Pinpoint the cell where the given text exists, returning its (x, y) midpoint coordinate. 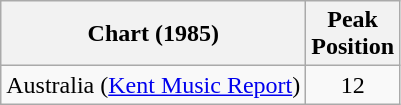
12 (353, 85)
Chart (1985) (154, 34)
Australia (Kent Music Report) (154, 85)
PeakPosition (353, 34)
